From the cell containing the given text, extract its center point as (X, Y) coordinate. 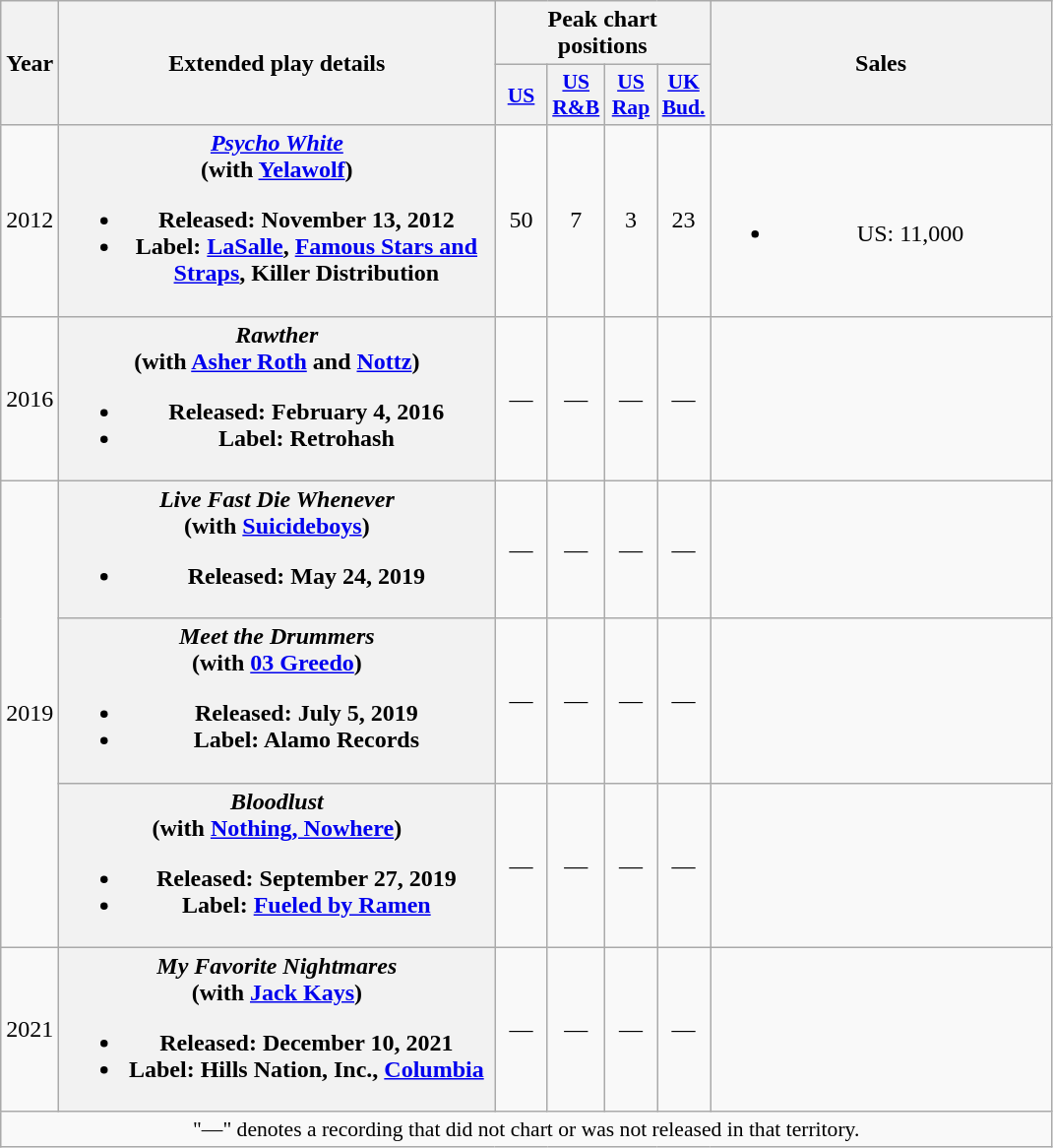
Psycho White (with Yelawolf)Released: November 13, 2012Label: LaSalle, Famous Stars and Straps, Killer Distribution (278, 221)
Bloodlust (with Nothing, Nowhere)Released: September 27, 2019Label: Fueled by Ramen (278, 864)
23 (684, 221)
Meet the Drummers (with 03 Greedo)Released: July 5, 2019Label: Alamo Records (278, 701)
Peak chart positions (602, 33)
Year (30, 63)
Sales (882, 63)
2012 (30, 221)
US: 11,000 (882, 221)
2021 (30, 1030)
USR&B (576, 95)
My Favorite Nightmares (with Jack Kays)Released: December 10, 2021Label: Hills Nation, Inc., Columbia (278, 1030)
Rawther (with Asher Roth and Nottz)Released: February 4, 2016Label: Retrohash (278, 398)
"—" denotes a recording that did not chart or was not released in that territory. (526, 1129)
2019 (30, 714)
3 (630, 221)
Extended play details (278, 63)
UKBud. (684, 95)
Live Fast Die Whenever (with Suicideboys)Released: May 24, 2019 (278, 549)
7 (576, 221)
USRap (630, 95)
50 (522, 221)
2016 (30, 398)
US (522, 95)
